Provide the (X, Y) coordinate of the cell's center where the given text is located.  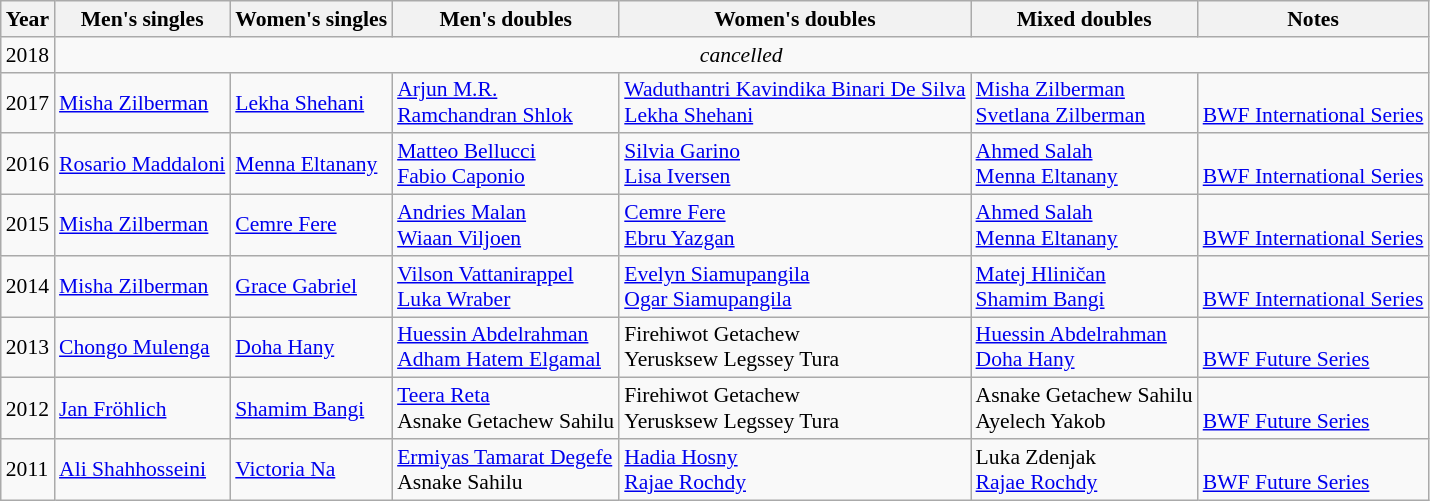
Vilson Vattanirappel Luka Wraber (506, 286)
Huessin Abdelrahman Doha Hany (1084, 348)
Ali Shahhosseini (142, 470)
Mixed doubles (1084, 19)
Shamim Bangi (311, 408)
Doha Hany (311, 348)
2012 (28, 408)
Victoria Na (311, 470)
cancelled (741, 55)
Grace Gabriel (311, 286)
Rosario Maddaloni (142, 164)
Chongo Mulenga (142, 348)
2016 (28, 164)
Arjun M.R. Ramchandran Shlok (506, 102)
Year (28, 19)
Huessin Abdelrahman Adham Hatem Elgamal (506, 348)
Cemre Fere (311, 226)
Hadia Hosny Rajae Rochdy (794, 470)
Asnake Getachew SahiluAyelech Yakob (1084, 408)
Waduthantri Kavindika Binari De Silva Lekha Shehani (794, 102)
Lekha Shehani (311, 102)
Andries Malan Wiaan Viljoen (506, 226)
Women's doubles (794, 19)
2017 (28, 102)
2011 (28, 470)
Matteo Bellucci Fabio Caponio (506, 164)
Matej Hliničan Shamim Bangi (1084, 286)
Evelyn Siamupangila Ogar Siamupangila (794, 286)
Menna Eltanany (311, 164)
2013 (28, 348)
Notes (1314, 19)
Luka Zdenjak Rajae Rochdy (1084, 470)
Women's singles (311, 19)
2015 (28, 226)
Teera Reta Asnake Getachew Sahilu (506, 408)
Ermiyas Tamarat Degefe Asnake Sahilu (506, 470)
2014 (28, 286)
Silvia Garino Lisa Iversen (794, 164)
2018 (28, 55)
Cemre Fere Ebru Yazgan (794, 226)
Misha Zilberman Svetlana Zilberman (1084, 102)
Jan Fröhlich (142, 408)
Men's doubles (506, 19)
Men's singles (142, 19)
